Detect which cell encompasses the target text, then output its (x, y) center coordinate. 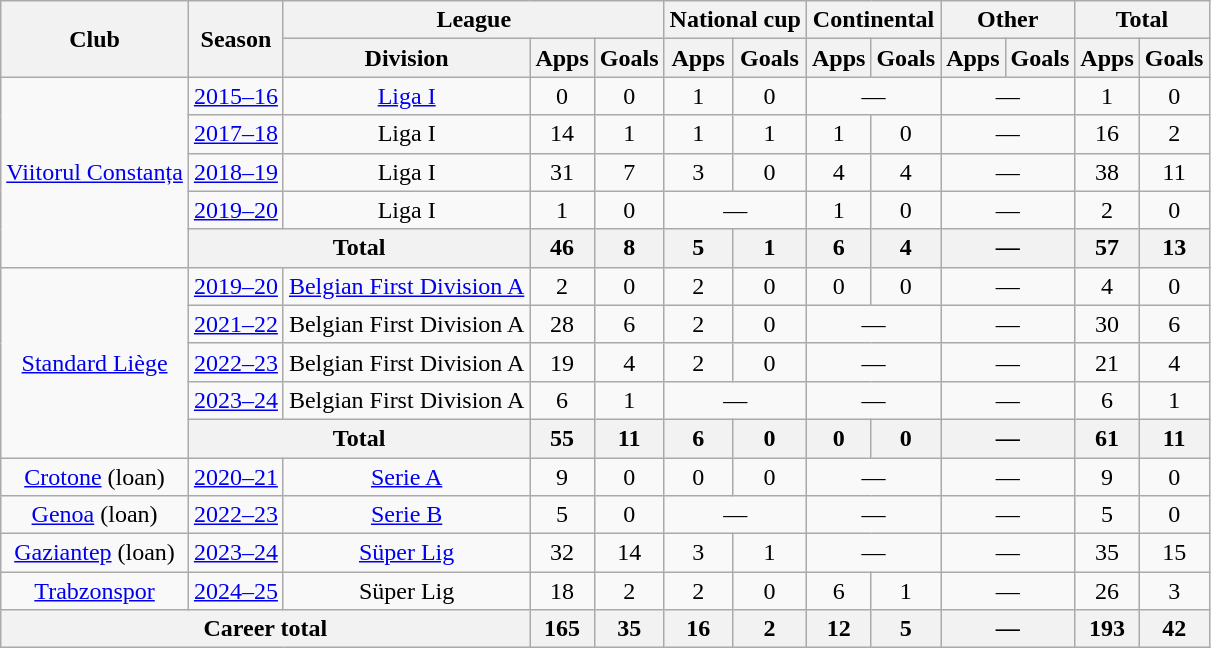
55 (562, 438)
30 (1107, 324)
Club (95, 39)
18 (562, 591)
Continental (873, 20)
Genoa (loan) (95, 515)
Season (236, 39)
46 (562, 248)
15 (1174, 553)
2024–25 (236, 591)
Serie B (406, 515)
2017–18 (236, 134)
Gaziantep (loan) (95, 553)
57 (1107, 248)
13 (1174, 248)
26 (1107, 591)
2015–16 (236, 96)
Career total (266, 629)
61 (1107, 438)
28 (562, 324)
Trabzonspor (95, 591)
Other (1008, 20)
38 (1107, 172)
193 (1107, 629)
19 (562, 362)
Serie A (406, 477)
2020–21 (236, 477)
32 (562, 553)
2021–22 (236, 324)
7 (629, 172)
Crotone (loan) (95, 477)
31 (562, 172)
165 (562, 629)
21 (1107, 362)
42 (1174, 629)
12 (838, 629)
League (474, 20)
8 (629, 248)
2018–19 (236, 172)
Division (406, 58)
Viitorul Constanța (95, 172)
National cup (735, 20)
Standard Liège (95, 362)
